Provide the (x, y) coordinate of the cell's center where the given text is located.  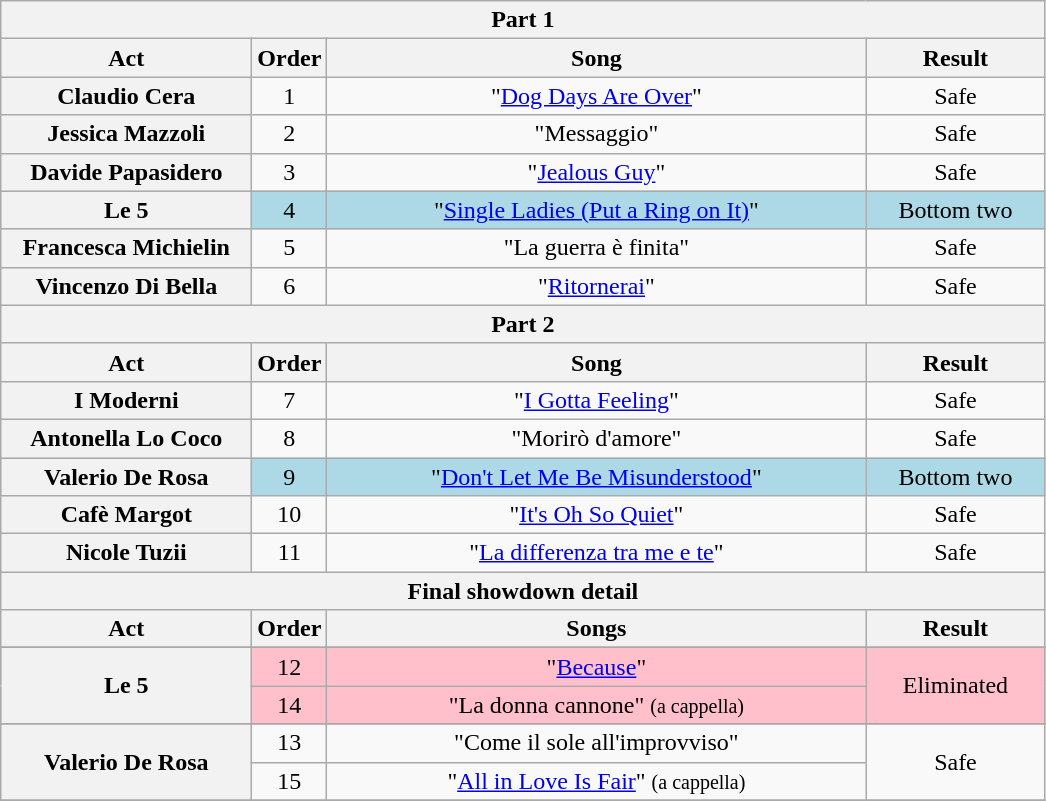
14 (290, 705)
Antonella Lo Coco (126, 438)
"La donna cannone" (a cappella) (596, 705)
2 (290, 134)
Part 1 (523, 20)
15 (290, 781)
"La differenza tra me e te" (596, 553)
"La guerra è finita" (596, 248)
"Don't Let Me Be Misunderstood" (596, 477)
"Because" (596, 667)
5 (290, 248)
Francesca Michielin (126, 248)
Davide Papasidero (126, 172)
3 (290, 172)
"Jealous Guy" (596, 172)
Vincenzo Di Bella (126, 286)
Part 2 (523, 324)
Jessica Mazzoli (126, 134)
1 (290, 96)
"All in Love Is Fair" (a cappella) (596, 781)
"Morirò d'amore" (596, 438)
13 (290, 743)
10 (290, 515)
Eliminated (956, 686)
"Come il sole all'improvviso" (596, 743)
"Ritornerai" (596, 286)
12 (290, 667)
Cafè Margot (126, 515)
"Single Ladies (Put a Ring on It)" (596, 210)
I Moderni (126, 400)
8 (290, 438)
"I Gotta Feeling" (596, 400)
6 (290, 286)
7 (290, 400)
"It's Oh So Quiet" (596, 515)
Claudio Cera (126, 96)
Songs (596, 629)
"Messaggio" (596, 134)
4 (290, 210)
9 (290, 477)
"Dog Days Are Over" (596, 96)
11 (290, 553)
Final showdown detail (523, 591)
Nicole Tuzii (126, 553)
